Identify which cell holds the provided text, then report its [x, y] central coordinate. 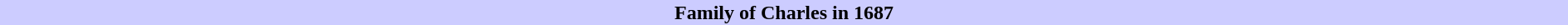
Family of Charles in 1687 [784, 12]
